From the cell containing the given text, extract its center point as [x, y] coordinate. 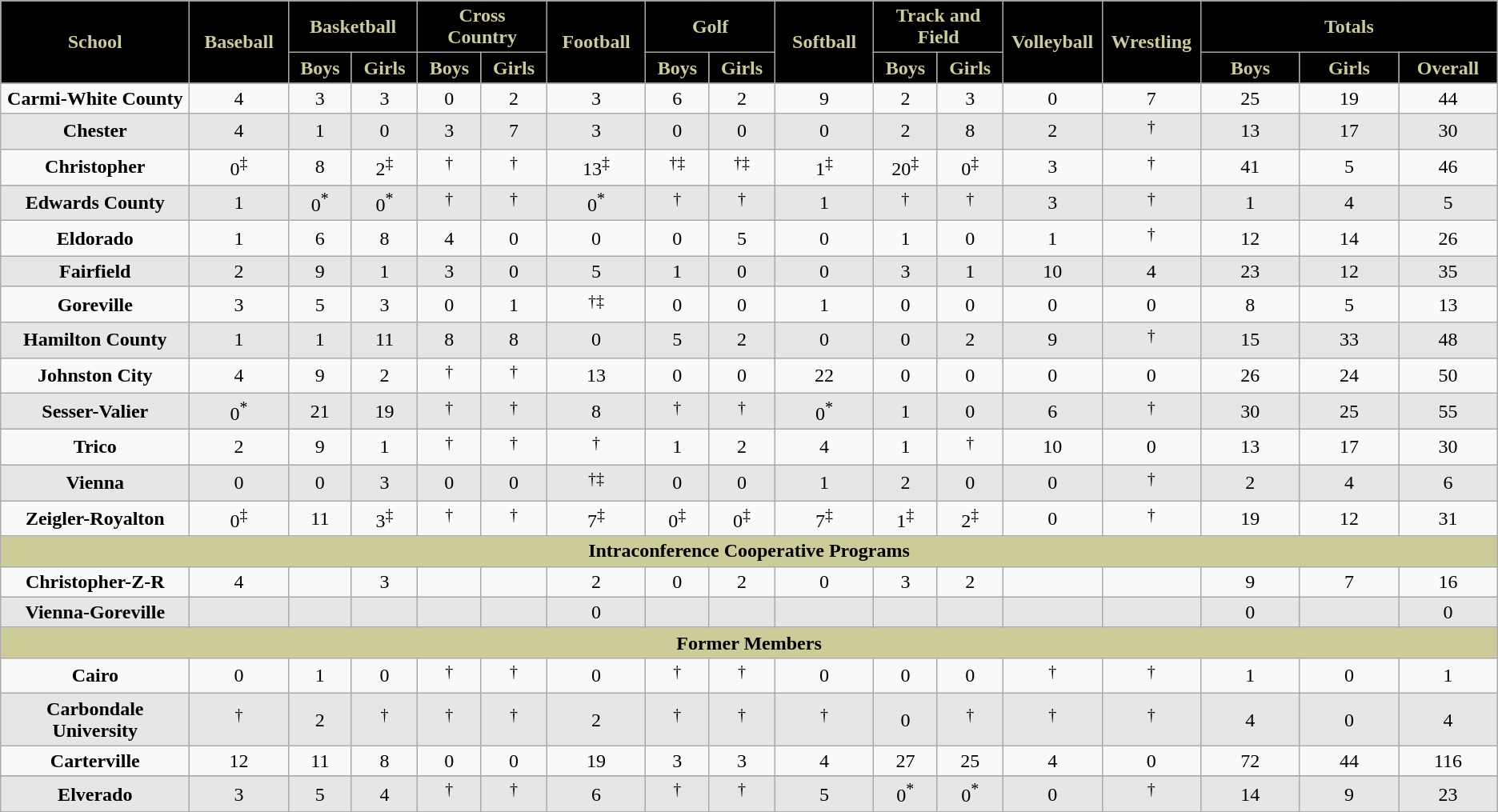
41 [1251, 166]
Wrestling [1152, 42]
Cairo [95, 675]
13‡ [596, 166]
Hamilton County [95, 341]
Zeigler-Royalton [95, 518]
Chester [95, 131]
Golf [711, 27]
Overall [1448, 68]
Volleyball [1052, 42]
21 [320, 411]
Vienna-Goreville [95, 612]
Goreville [95, 304]
Softball [824, 42]
24 [1349, 376]
Intraconference Cooperative Programs [749, 551]
16 [1448, 582]
Baseball [239, 42]
Trico [95, 446]
Christopher [95, 166]
31 [1448, 518]
Christopher-Z-R [95, 582]
Football [596, 42]
22 [824, 376]
50 [1448, 376]
Carterville [95, 761]
Edwards County [95, 203]
48 [1448, 341]
Fairfield [95, 271]
46 [1448, 166]
Track and Field [939, 27]
116 [1448, 761]
Totals [1349, 27]
15 [1251, 341]
School [95, 42]
Johnston City [95, 376]
20‡ [906, 166]
Eldorado [95, 238]
Carbondale University [95, 720]
Carmi-White County [95, 98]
Vienna [95, 483]
3‡ [384, 518]
Cross Country [482, 27]
33 [1349, 341]
Basketball [352, 27]
Elverado [95, 794]
27 [906, 761]
Sesser-Valier [95, 411]
35 [1448, 271]
Former Members [749, 642]
55 [1448, 411]
72 [1251, 761]
